Output the (x, y) coordinate of the center of the cell containing the given text.  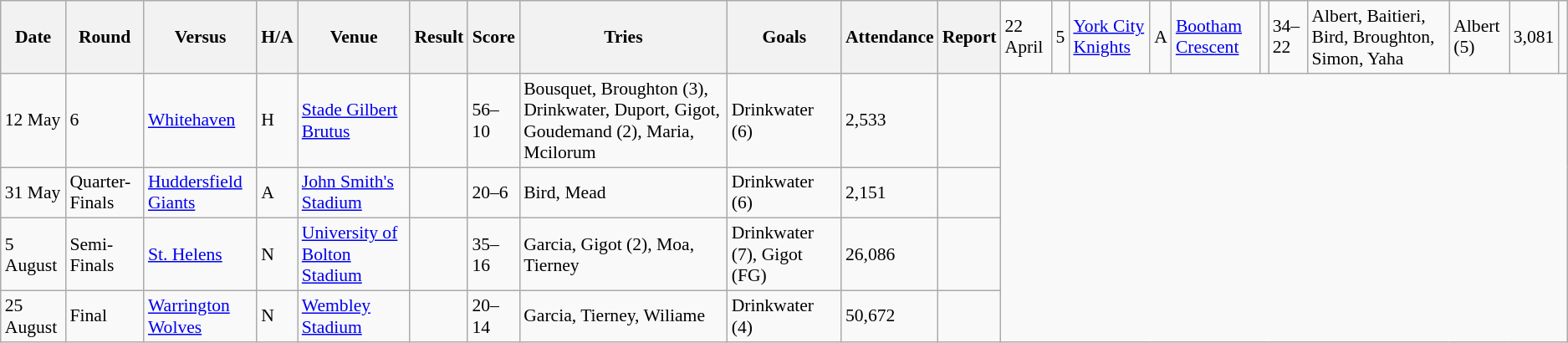
Tries (623, 37)
Stade Gilbert Brutus (355, 120)
50,672 (890, 316)
Semi-Finals (104, 254)
2,151 (890, 192)
Huddersfield Giants (201, 192)
22 April (1027, 37)
John Smith's Stadium (355, 192)
Bird, Mead (623, 192)
Result (438, 37)
34–22 (1288, 37)
Bootham Crescent (1216, 37)
St. Helens (201, 254)
5 August (33, 254)
Warrington Wolves (201, 316)
H/A (278, 37)
26,086 (890, 254)
35–16 (493, 254)
56–10 (493, 120)
2,533 (890, 120)
Bousquet, Broughton (3), Drinkwater, Duport, Gigot, Goudemand (2), Maria, Mcilorum (623, 120)
Versus (201, 37)
Albert, Baitieri, Bird, Broughton, Simon, Yaha (1378, 37)
H (278, 120)
31 May (33, 192)
6 (104, 120)
York City Knights (1109, 37)
3,081 (1534, 37)
20–14 (493, 316)
Venue (355, 37)
Round (104, 37)
Drinkwater (7), Gigot (FG) (784, 254)
5 (1060, 37)
Wembley Stadium (355, 316)
Garcia, Tierney, Wiliame (623, 316)
20–6 (493, 192)
Date (33, 37)
University of Bolton Stadium (355, 254)
25 August (33, 316)
Quarter-Finals (104, 192)
Garcia, Gigot (2), Moa, Tierney (623, 254)
Albert (5) (1479, 37)
12 May (33, 120)
Report (970, 37)
Final (104, 316)
Score (493, 37)
Goals (784, 37)
Attendance (890, 37)
Whitehaven (201, 120)
Drinkwater (4) (784, 316)
